For the text-containing cell, return its midpoint in [X, Y] coordinate format. 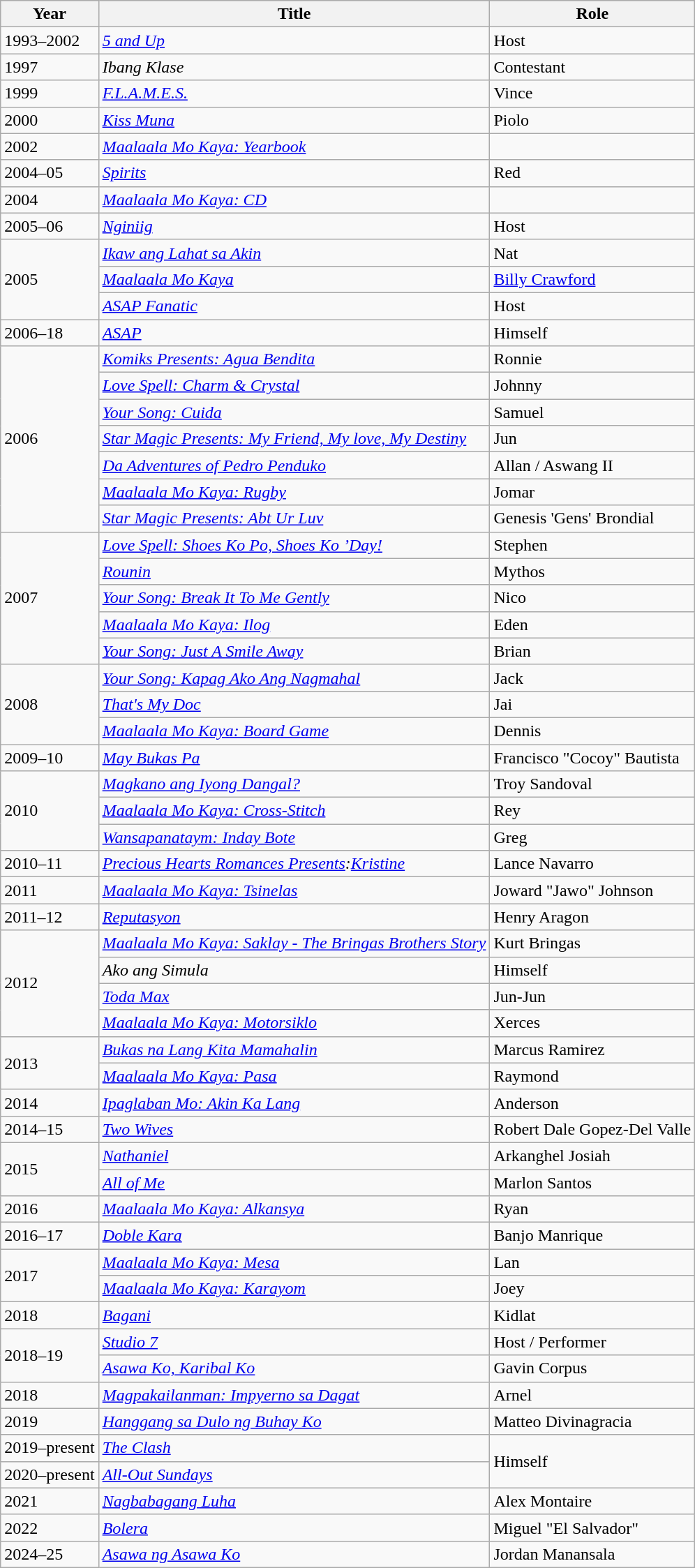
Ako ang Simula [294, 970]
2013 [50, 1063]
Ryan [592, 1209]
2005 [50, 279]
Francisco "Cocoy" Bautista [592, 757]
Reputasyon [294, 917]
Piolo [592, 120]
Ikaw ang Lahat sa Akin [294, 253]
That's My Doc [294, 704]
Hanggang sa Dulo ng Buhay Ko [294, 1421]
Brian [592, 651]
Maalaala Mo Kaya: Cross-Stitch [294, 811]
1993–2002 [50, 40]
Lan [592, 1262]
Jack [592, 678]
All of Me [294, 1183]
Anderson [592, 1103]
2010 [50, 811]
Xerces [592, 1023]
Henry Aragon [592, 917]
Kidlat [592, 1315]
Maalaala Mo Kaya: Rugby [294, 492]
2016 [50, 1209]
Maalaala Mo Kaya [294, 279]
Kiss Muna [294, 120]
Studio 7 [294, 1342]
Toda Max [294, 996]
Troy Sandoval [592, 784]
Robert Dale Gopez-Del Valle [592, 1129]
Maalaala Mo Kaya: Pasa [294, 1076]
Rey [592, 811]
Komiks Presents: Agua Bendita [294, 359]
Love Spell: Charm & Crystal [294, 386]
2009–10 [50, 757]
Maalaala Mo Kaya: Motorsiklo [294, 1023]
2011 [50, 890]
Magkano ang Iyong Dangal? [294, 784]
Mythos [592, 572]
Nginiig [294, 226]
2007 [50, 598]
Star Magic Presents: My Friend, My love, My Destiny [294, 439]
Contestant [592, 67]
Joey [592, 1289]
Jai [592, 704]
Marcus Ramirez [592, 1050]
2020–present [50, 1474]
Da Adventures of Pedro Penduko [294, 465]
2000 [50, 120]
Maalaala Mo Kaya: Yearbook [294, 147]
Bukas na Lang Kita Mamahalin [294, 1050]
Stephen [592, 545]
Jordan Manansala [592, 1554]
2014 [50, 1103]
Arnel [592, 1395]
2002 [50, 147]
2010–11 [50, 864]
Joward "Jawo" Johnson [592, 890]
Arkanghel Josiah [592, 1156]
F.L.A.M.E.S. [294, 94]
2019–present [50, 1448]
5 and Up [294, 40]
Matteo Divinagracia [592, 1421]
Star Magic Presents: Abt Ur Luv [294, 518]
Maalaala Mo Kaya: Alkansya [294, 1209]
Bagani [294, 1315]
Samuel [592, 412]
Eden [592, 625]
ASAP Fanatic [294, 306]
The Clash [294, 1448]
1997 [50, 67]
Red [592, 173]
Billy Crawford [592, 279]
2016–17 [50, 1236]
2012 [50, 983]
2015 [50, 1169]
Title [294, 14]
Ibang Klase [294, 67]
Kurt Bringas [592, 943]
Nagbabagang Luha [294, 1501]
Ronnie [592, 359]
2017 [50, 1276]
2022 [50, 1528]
Gavin Corpus [592, 1368]
Maalaala Mo Kaya: Ilog [294, 625]
Two Wives [294, 1129]
2008 [50, 704]
Asawa Ko, Karibal Ko [294, 1368]
Magpakailanman: Impyerno sa Dagat [294, 1395]
Nathaniel [294, 1156]
2005–06 [50, 226]
Maalaala Mo Kaya: Tsinelas [294, 890]
Lance Navarro [592, 864]
2014–15 [50, 1129]
1999 [50, 94]
Raymond [592, 1076]
Jun [592, 439]
Doble Kara [294, 1236]
All-Out Sundays [294, 1474]
2004–05 [50, 173]
Nat [592, 253]
ASAP [294, 333]
Year [50, 14]
Banjo Manrique [592, 1236]
Bolera [294, 1528]
Maalaala Mo Kaya: Mesa [294, 1262]
Asawa ng Asawa Ko [294, 1554]
2004 [50, 200]
Your Song: Just A Smile Away [294, 651]
Your Song: Kapag Ako Ang Nagmahal [294, 678]
Maalaala Mo Kaya: Karayom [294, 1289]
May Bukas Pa [294, 757]
Genesis 'Gens' Brondial [592, 518]
2011–12 [50, 917]
Nico [592, 598]
2006 [50, 439]
Dennis [592, 731]
Marlon Santos [592, 1183]
Maalaala Mo Kaya: CD [294, 200]
Host / Performer [592, 1342]
Your Song: Break It To Me Gently [294, 598]
Johnny [592, 386]
Rounin [294, 572]
Love Spell: Shoes Ko Po, Shoes Ko ’Day! [294, 545]
Vince [592, 94]
Spirits [294, 173]
Alex Montaire [592, 1501]
Maalaala Mo Kaya: Board Game [294, 731]
Precious Hearts Romances Presents:Kristine [294, 864]
Allan / Aswang II [592, 465]
2021 [50, 1501]
2006–18 [50, 333]
Role [592, 14]
Your Song: Cuida [294, 412]
Maalaala Mo Kaya: Saklay - The Bringas Brothers Story [294, 943]
2018–19 [50, 1355]
Jomar [592, 492]
Miguel "El Salvador" [592, 1528]
Ipaglaban Mo: Akin Ka Lang [294, 1103]
Wansapanataym: Inday Bote [294, 837]
2024–25 [50, 1554]
Jun-Jun [592, 996]
Greg [592, 837]
2019 [50, 1421]
